Identify which cell holds the provided text, then report its (X, Y) central coordinate. 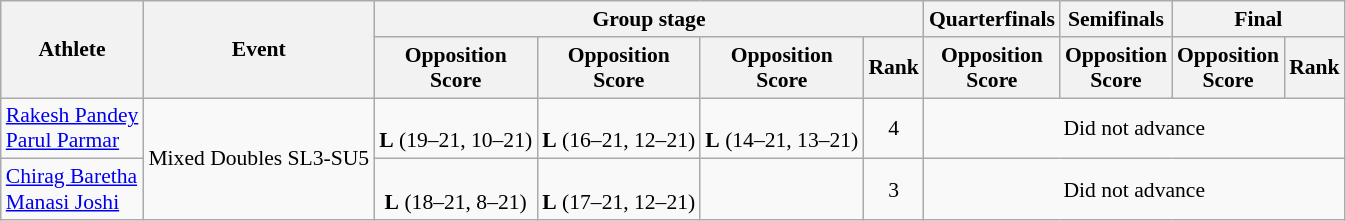
Event (258, 50)
L (18–21, 8–21) (456, 190)
4 (894, 128)
Group stage (649, 19)
3 (894, 190)
Chirag BarethaManasi Joshi (72, 190)
Final (1258, 19)
Athlete (72, 50)
Semifinals (1116, 19)
L (17–21, 12–21) (618, 190)
L (16–21, 12–21) (618, 128)
Mixed Doubles SL3-SU5 (258, 159)
L (14–21, 13–21) (782, 128)
Rakesh PandeyParul Parmar (72, 128)
Quarterfinals (992, 19)
L (19–21, 10–21) (456, 128)
